Find where the given text appears and provide that cell's center as [x, y] coordinate. 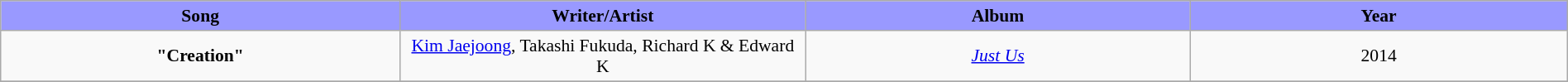
"Creation" [200, 55]
Writer/Artist [604, 16]
Kim Jaejoong, Takashi Fukuda, Richard K & Edward K [604, 55]
Song [200, 16]
Year [1379, 16]
Album [997, 16]
2014 [1379, 55]
Just Us [997, 55]
